Identify which cell holds the provided text, then report its [X, Y] central coordinate. 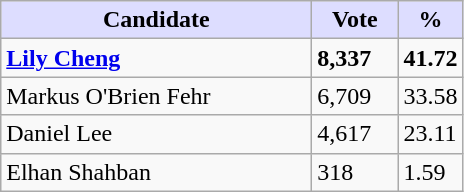
8,337 [355, 58]
Vote [355, 20]
Daniel Lee [156, 134]
41.72 [430, 58]
4,617 [355, 134]
Markus O'Brien Fehr [156, 96]
1.59 [430, 172]
Elhan Shahban [156, 172]
Candidate [156, 20]
318 [355, 172]
6,709 [355, 96]
% [430, 20]
33.58 [430, 96]
Lily Cheng [156, 58]
23.11 [430, 134]
